Extract the [X, Y] coordinate from the center of the cell holding the provided text.  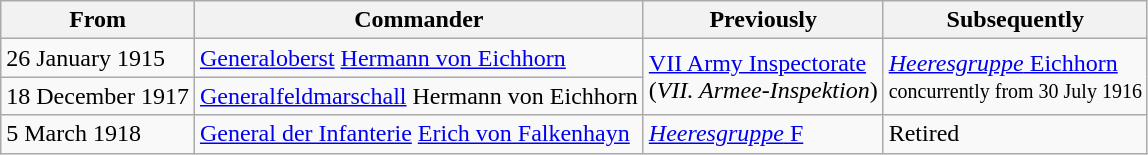
Retired [1015, 134]
18 December 1917 [98, 96]
Previously [763, 20]
From [98, 20]
Heeresgruppe F [763, 134]
Generalfeldmarschall Hermann von Eichhorn [418, 96]
Generaloberst Hermann von Eichhorn [418, 58]
5 March 1918 [98, 134]
VII Army Inspectorate(VII. Armee-Inspektion) [763, 77]
Subsequently [1015, 20]
Heeresgruppe Eichhornconcurrently from 30 July 1916 [1015, 77]
General der Infanterie Erich von Falkenhayn [418, 134]
26 January 1915 [98, 58]
Commander [418, 20]
